Extract the (X, Y) coordinate from the center of the cell holding the provided text.  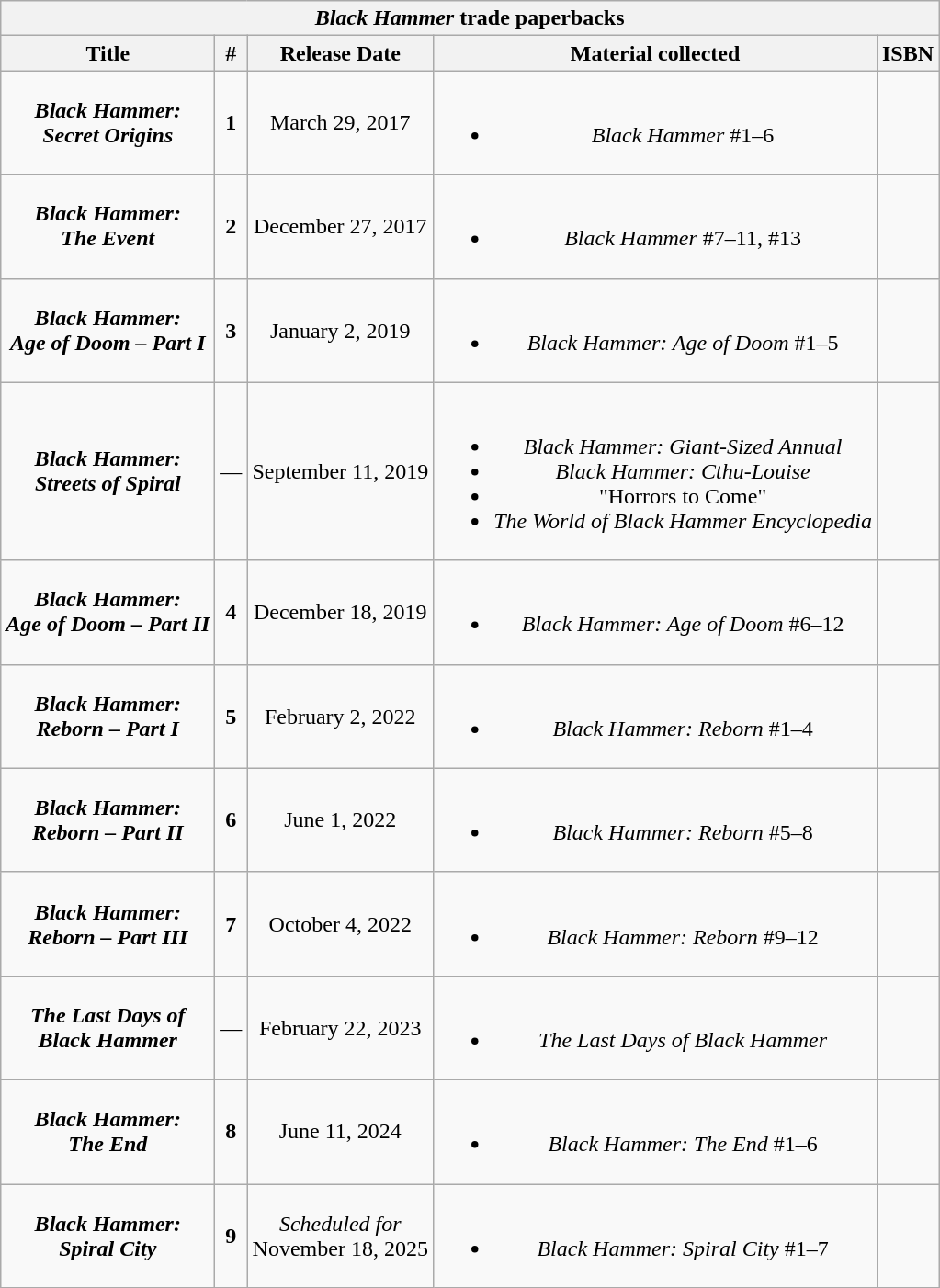
December 27, 2017 (340, 226)
4 (232, 612)
Black Hammer: Age of Doom #6–12 (656, 612)
Black Hammer:Reborn – Part III (108, 924)
Black Hammer:Age of Doom – Part I (108, 331)
Material collected (656, 53)
Black Hammer #7–11, #13 (656, 226)
Black Hammer: Giant-Sized AnnualBlack Hammer: Cthu-Louise"Horrors to Come"The World of Black Hammer Encyclopedia (656, 471)
Black Hammer:Age of Doom – Part II (108, 612)
Black Hammer: Reborn #1–4 (656, 717)
2 (232, 226)
February 22, 2023 (340, 1027)
Black Hammer trade paperbacks (470, 18)
Scheduled forNovember 18, 2025 (340, 1235)
Black Hammer:The End (108, 1132)
October 4, 2022 (340, 924)
Black Hammer #1–6 (656, 123)
ISBN (908, 53)
Title (108, 53)
Black Hammer: Spiral City #1–7 (656, 1235)
Black Hammer: The End #1–6 (656, 1132)
Black Hammer:Streets of Spiral (108, 471)
Black Hammer:Reborn – Part I (108, 717)
Release Date (340, 53)
# (232, 53)
Black Hammer:Spiral City (108, 1235)
7 (232, 924)
June 11, 2024 (340, 1132)
1 (232, 123)
3 (232, 331)
February 2, 2022 (340, 717)
Black Hammer: Reborn #9–12 (656, 924)
September 11, 2019 (340, 471)
5 (232, 717)
The Last Days ofBlack Hammer (108, 1027)
The Last Days of Black Hammer (656, 1027)
January 2, 2019 (340, 331)
Black Hammer: Age of Doom #1–5 (656, 331)
Black Hammer:Reborn – Part II (108, 819)
6 (232, 819)
December 18, 2019 (340, 612)
8 (232, 1132)
Black Hammer:The Event (108, 226)
June 1, 2022 (340, 819)
Black Hammer:Secret Origins (108, 123)
9 (232, 1235)
March 29, 2017 (340, 123)
Black Hammer: Reborn #5–8 (656, 819)
